Search for the cell housing the specified text and yield its [X, Y] center coordinate. 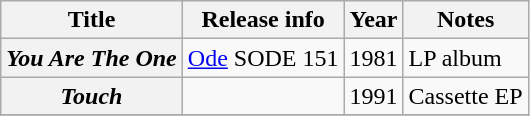
1981 [374, 58]
LP album [466, 58]
Cassette EP [466, 96]
You Are The One [92, 58]
Touch [92, 96]
1991 [374, 96]
Release info [263, 20]
Title [92, 20]
Notes [466, 20]
Ode SODE 151 [263, 58]
Year [374, 20]
